Capture the cell that displays the provided text and extract its [x, y] central coordinate. 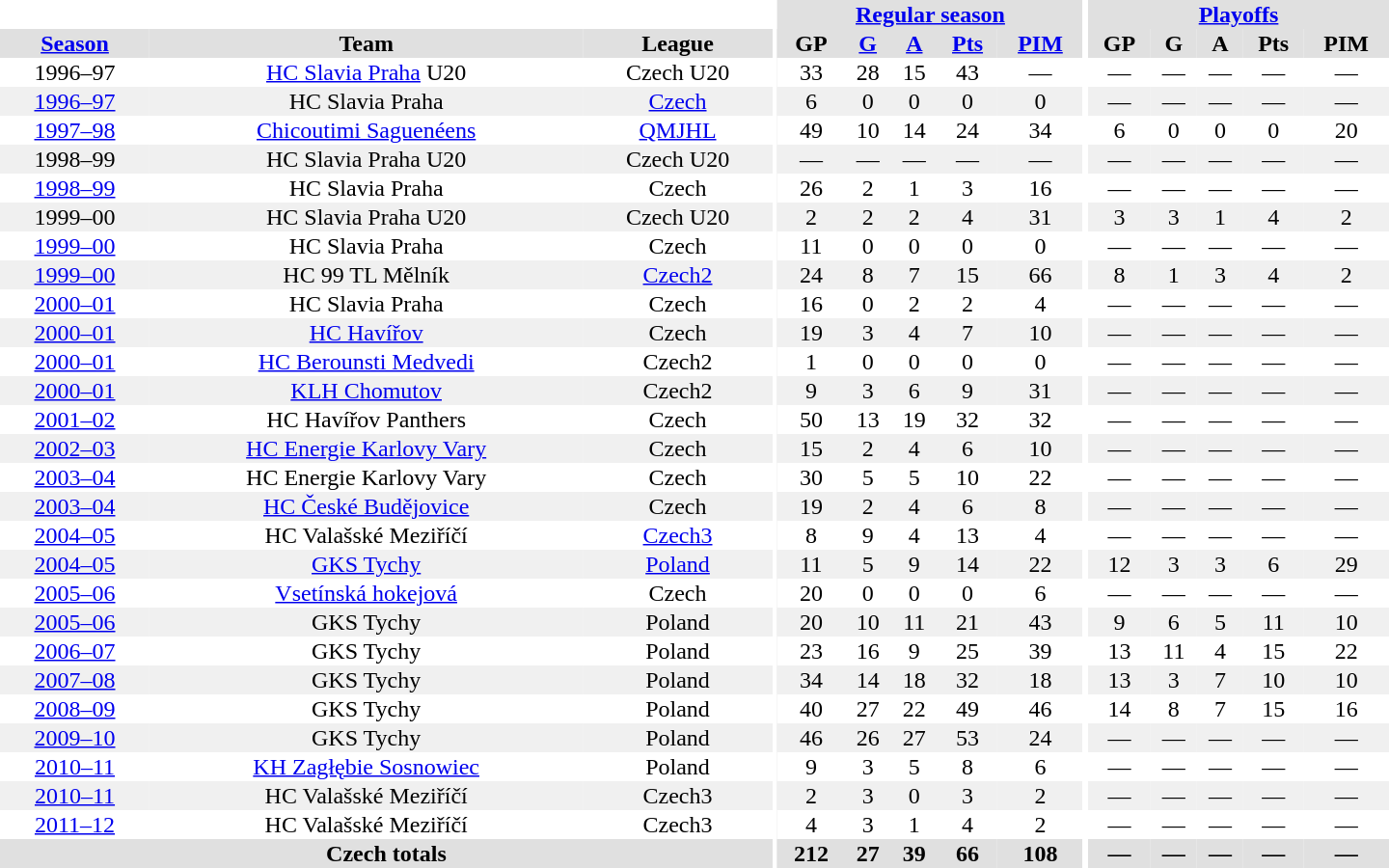
QMJHL [677, 130]
2011–12 [75, 825]
25 [967, 651]
Czech totals [386, 854]
40 [810, 709]
2007–08 [75, 680]
HC Berounsti Medvedi [367, 362]
Chicoutimi Saguenéens [367, 130]
30 [810, 477]
KH Zagłębie Sosnowiec [367, 767]
Season [75, 43]
2001–02 [75, 420]
Team [367, 43]
HC Havířov [367, 333]
1997–98 [75, 130]
KLH Chomutov [367, 391]
23 [810, 651]
2002–03 [75, 448]
33 [810, 72]
212 [810, 854]
2009–10 [75, 738]
HC 99 TL Mělník [367, 275]
HC Havířov Panthers [367, 420]
108 [1040, 854]
12 [1119, 564]
29 [1347, 564]
21 [967, 622]
53 [967, 738]
Regular season [930, 14]
League [677, 43]
28 [868, 72]
50 [810, 420]
2008–09 [75, 709]
Playoffs [1239, 14]
Vsetínská hokejová [367, 593]
HC České Budějovice [367, 506]
2006–07 [75, 651]
